Identify which cell holds the provided text, then report its (X, Y) central coordinate. 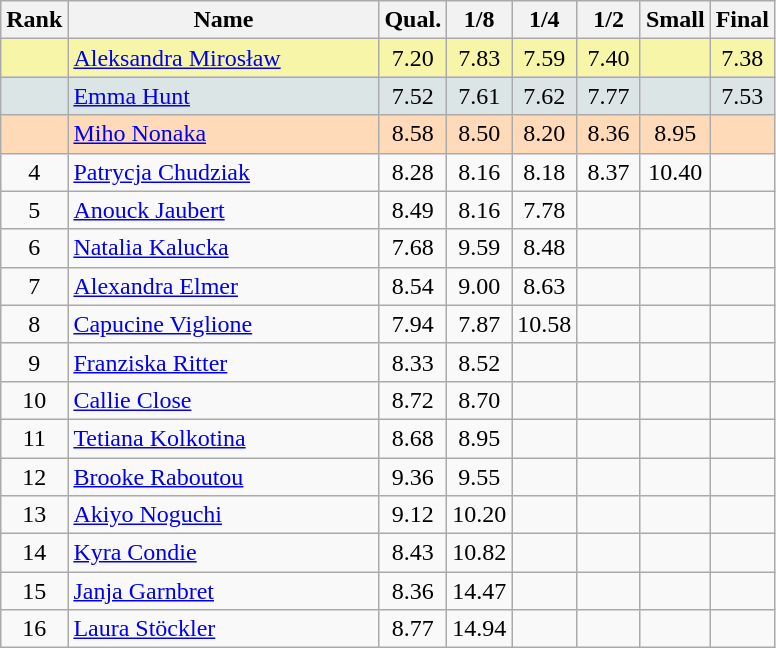
10.58 (544, 324)
9.12 (413, 515)
8.48 (544, 248)
8.68 (413, 438)
7.61 (480, 96)
8.33 (413, 362)
Tetiana Kolkotina (224, 438)
7.77 (609, 96)
8 (34, 324)
7.38 (742, 58)
8.43 (413, 553)
7.59 (544, 58)
7.83 (480, 58)
15 (34, 591)
8.18 (544, 172)
14.94 (480, 629)
5 (34, 210)
8.70 (480, 400)
8.54 (413, 286)
8.58 (413, 134)
7.40 (609, 58)
10.40 (675, 172)
8.20 (544, 134)
1/2 (609, 20)
8.37 (609, 172)
Callie Close (224, 400)
Akiyo Noguchi (224, 515)
Small (675, 20)
7.94 (413, 324)
6 (34, 248)
10 (34, 400)
Alexandra Elmer (224, 286)
8.50 (480, 134)
8.63 (544, 286)
Emma Hunt (224, 96)
Anouck Jaubert (224, 210)
9.55 (480, 477)
7.62 (544, 96)
Name (224, 20)
Rank (34, 20)
Janja Garnbret (224, 591)
16 (34, 629)
14 (34, 553)
10.20 (480, 515)
1/8 (480, 20)
Miho Nonaka (224, 134)
Qual. (413, 20)
8.72 (413, 400)
7.68 (413, 248)
Kyra Condie (224, 553)
Capucine Viglione (224, 324)
Natalia Kalucka (224, 248)
7.53 (742, 96)
9.36 (413, 477)
Final (742, 20)
Laura Stöckler (224, 629)
7.87 (480, 324)
8.49 (413, 210)
9.00 (480, 286)
4 (34, 172)
Brooke Raboutou (224, 477)
14.47 (480, 591)
Aleksandra Mirosław (224, 58)
7.20 (413, 58)
7.78 (544, 210)
10.82 (480, 553)
8.52 (480, 362)
11 (34, 438)
8.28 (413, 172)
9.59 (480, 248)
13 (34, 515)
7.52 (413, 96)
7 (34, 286)
Patrycja Chudziak (224, 172)
Franziska Ritter (224, 362)
12 (34, 477)
9 (34, 362)
1/4 (544, 20)
8.77 (413, 629)
